Return [X, Y] of the center of cell containing provided text 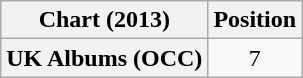
UK Albums (OCC) [104, 58]
7 [255, 58]
Chart (2013) [104, 20]
Position [255, 20]
